For the text-containing cell, return its midpoint in (X, Y) coordinate format. 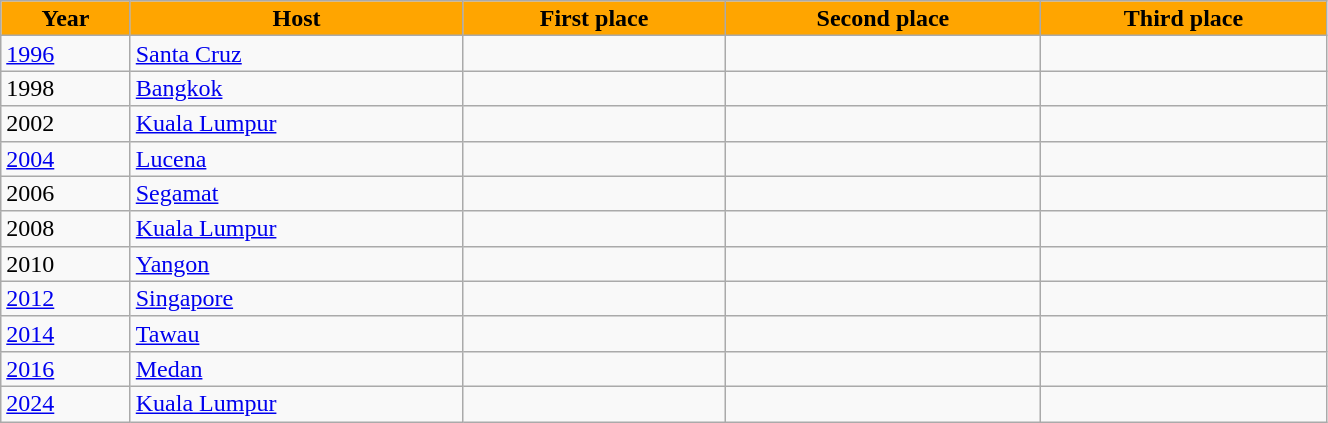
Year (66, 18)
Yangon (296, 264)
1998 (66, 88)
Bangkok (296, 88)
Host (296, 18)
Third place (1183, 18)
2024 (66, 404)
2016 (66, 368)
1996 (66, 54)
First place (594, 18)
Santa Cruz (296, 54)
Tawau (296, 334)
Lucena (296, 158)
2010 (66, 264)
2004 (66, 158)
Medan (296, 368)
2006 (66, 194)
2008 (66, 228)
2012 (66, 298)
2002 (66, 124)
2014 (66, 334)
Singapore (296, 298)
Segamat (296, 194)
Second place (882, 18)
